Detect which cell encompasses the target text, then output its [x, y] center coordinate. 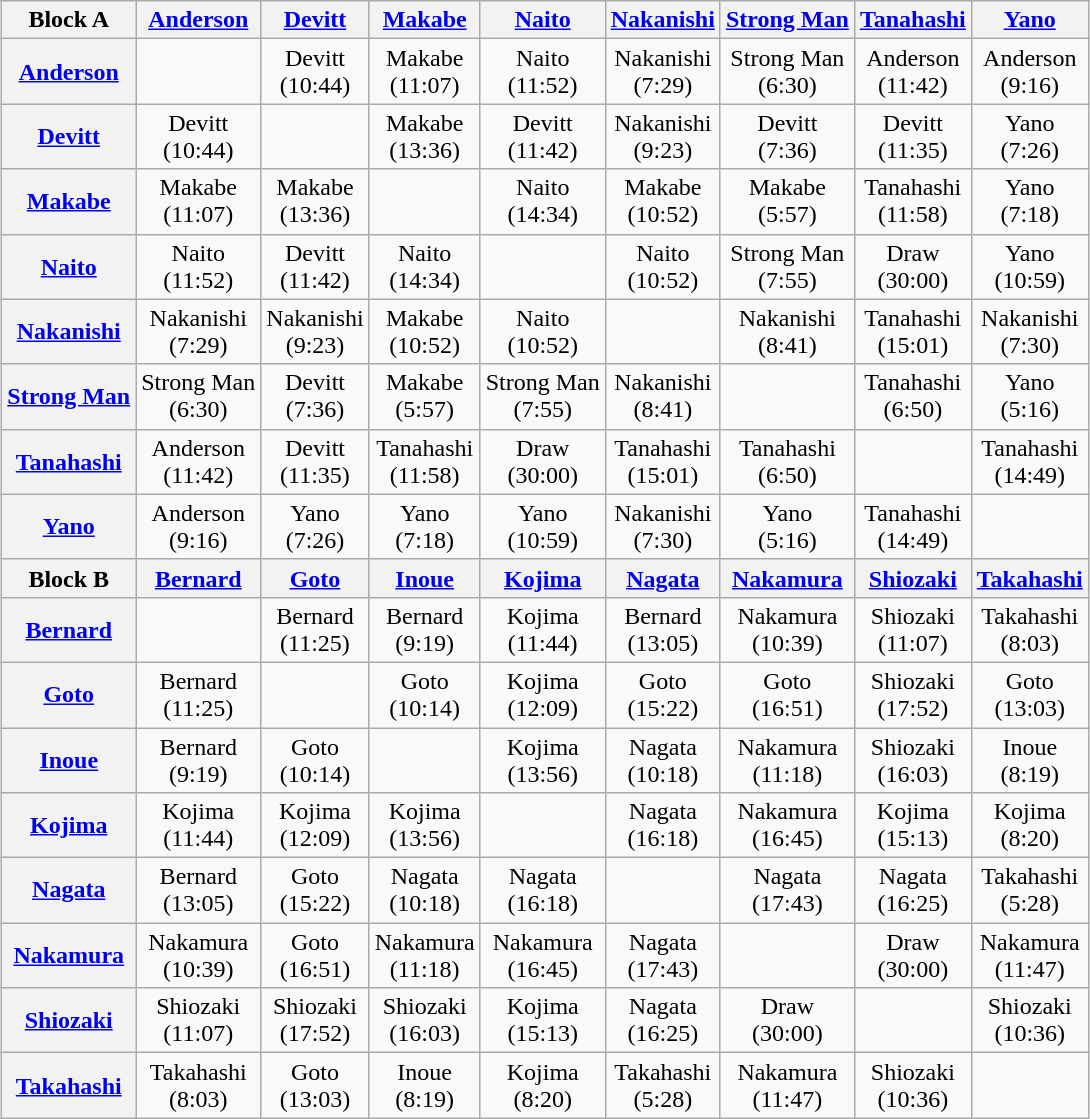
Block A [69, 20]
Block B [69, 578]
